Determine the [x, y] coordinate at the center of the cell enclosing the given text.  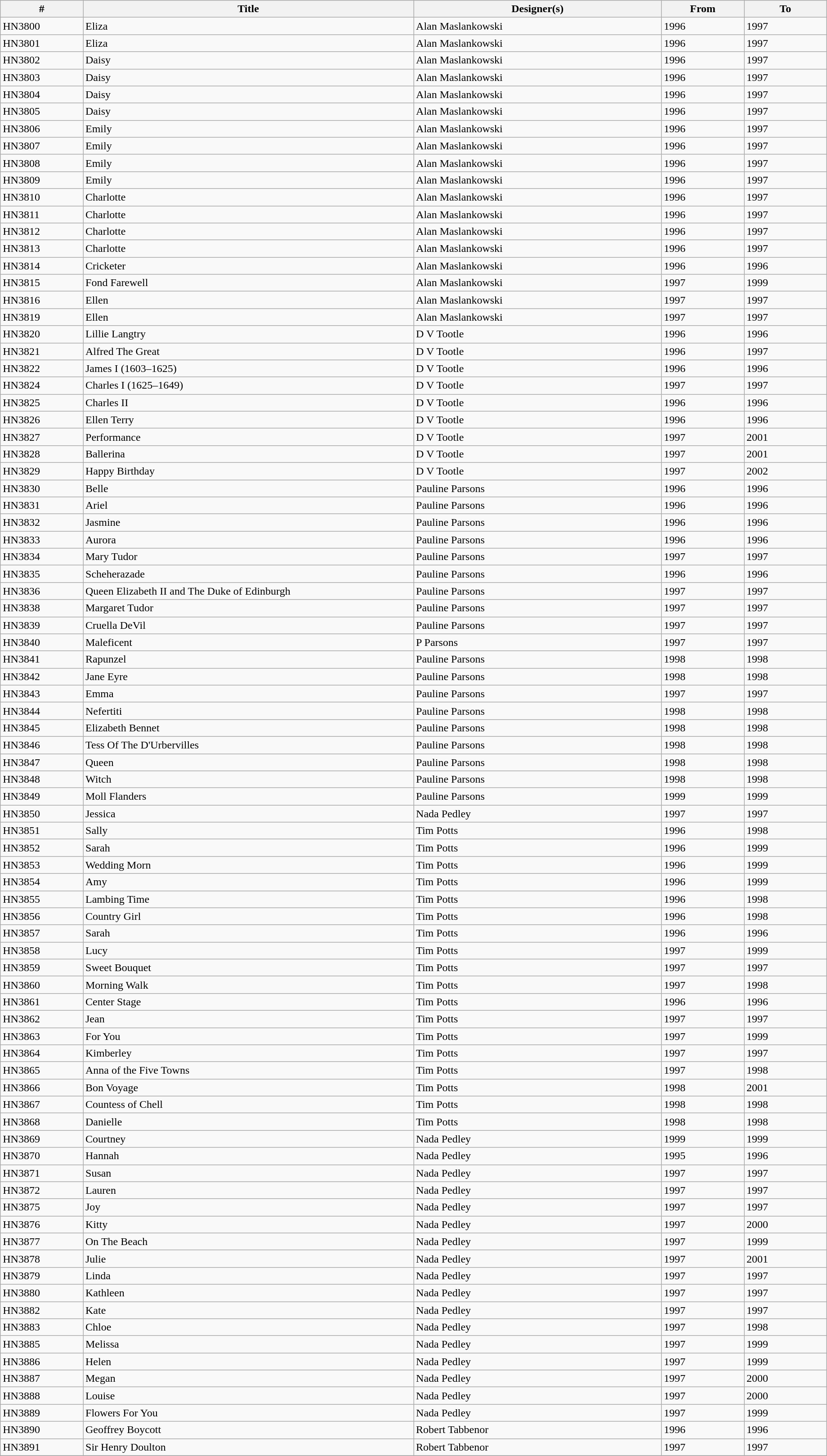
2002 [786, 471]
HN3831 [42, 506]
Nefertiti [248, 711]
Queen [248, 762]
Jessica [248, 814]
Elizabeth Bennet [248, 728]
Maleficent [248, 642]
Tess Of The D'Urbervilles [248, 745]
HN3889 [42, 1413]
Scheherazade [248, 574]
HN3827 [42, 437]
HN3804 [42, 94]
HN3805 [42, 112]
Lauren [248, 1190]
On The Beach [248, 1241]
HN3876 [42, 1224]
HN3850 [42, 814]
Margaret Tudor [248, 608]
Wedding Morn [248, 865]
HN3853 [42, 865]
HN3834 [42, 557]
HN3855 [42, 899]
1995 [703, 1156]
Countess of Chell [248, 1105]
HN3849 [42, 797]
Helen [248, 1362]
HN3842 [42, 676]
HN3829 [42, 471]
HN3809 [42, 180]
Center Stage [248, 1002]
Charles II [248, 403]
Joy [248, 1207]
HN3883 [42, 1327]
HN3845 [42, 728]
HN3852 [42, 848]
Danielle [248, 1122]
HN3871 [42, 1173]
Cruella DeVil [248, 625]
# [42, 9]
Cricketer [248, 266]
Courtney [248, 1139]
HN3825 [42, 403]
HN3819 [42, 317]
Country Girl [248, 916]
HN3860 [42, 985]
HN3851 [42, 831]
HN3838 [42, 608]
HN3810 [42, 197]
HN3839 [42, 625]
Lambing Time [248, 899]
Emma [248, 694]
Happy Birthday [248, 471]
Lillie Langtry [248, 334]
HN3807 [42, 146]
HN3872 [42, 1190]
HN3821 [42, 351]
HN3868 [42, 1122]
HN3854 [42, 882]
To [786, 9]
Designer(s) [538, 9]
Morning Walk [248, 985]
Bon Voyage [248, 1088]
Kate [248, 1310]
HN3865 [42, 1071]
HN3840 [42, 642]
HN3832 [42, 523]
Kimberley [248, 1053]
HN3822 [42, 368]
HN3820 [42, 334]
HN3844 [42, 711]
Julie [248, 1259]
HN3836 [42, 591]
James I (1603–1625) [248, 368]
HN3801 [42, 43]
HN3856 [42, 916]
Title [248, 9]
Ariel [248, 506]
HN3887 [42, 1379]
Jasmine [248, 523]
HN3886 [42, 1362]
Moll Flanders [248, 797]
HN3824 [42, 385]
HN3828 [42, 454]
Susan [248, 1173]
Linda [248, 1276]
HN3803 [42, 77]
HN3806 [42, 129]
HN3862 [42, 1019]
Charles I (1625–1649) [248, 385]
HN3879 [42, 1276]
Kathleen [248, 1293]
HN3864 [42, 1053]
Amy [248, 882]
Lucy [248, 950]
HN3859 [42, 968]
HN3814 [42, 266]
Geoffrey Boycott [248, 1430]
HN3891 [42, 1447]
Rapunzel [248, 659]
HN3869 [42, 1139]
HN3863 [42, 1036]
HN3826 [42, 420]
Mary Tudor [248, 557]
HN3867 [42, 1105]
Belle [248, 488]
HN3812 [42, 232]
Ellen Terry [248, 420]
HN3878 [42, 1259]
HN3888 [42, 1396]
P Parsons [538, 642]
HN3890 [42, 1430]
Sir Henry Doulton [248, 1447]
Melissa [248, 1344]
Anna of the Five Towns [248, 1071]
HN3800 [42, 26]
HN3808 [42, 163]
HN3885 [42, 1344]
HN3880 [42, 1293]
Megan [248, 1379]
Chloe [248, 1327]
HN3833 [42, 540]
HN3866 [42, 1088]
Alfred The Great [248, 351]
HN3830 [42, 488]
HN3843 [42, 694]
Fond Farewell [248, 283]
Aurora [248, 540]
Sweet Bouquet [248, 968]
HN3847 [42, 762]
Sally [248, 831]
Queen Elizabeth II and The Duke of Edinburgh [248, 591]
HN3813 [42, 249]
Performance [248, 437]
Jane Eyre [248, 676]
From [703, 9]
HN3816 [42, 300]
HN3858 [42, 950]
Ballerina [248, 454]
HN3875 [42, 1207]
HN3848 [42, 780]
HN3857 [42, 933]
HN3877 [42, 1241]
HN3882 [42, 1310]
Flowers For You [248, 1413]
HN3861 [42, 1002]
Jean [248, 1019]
HN3870 [42, 1156]
HN3841 [42, 659]
Hannah [248, 1156]
HN3846 [42, 745]
Witch [248, 780]
HN3835 [42, 574]
HN3815 [42, 283]
Louise [248, 1396]
For You [248, 1036]
HN3811 [42, 215]
HN3802 [42, 60]
Kitty [248, 1224]
